Return the (X, Y) coordinate for the center point of the cell that contains the specified text.  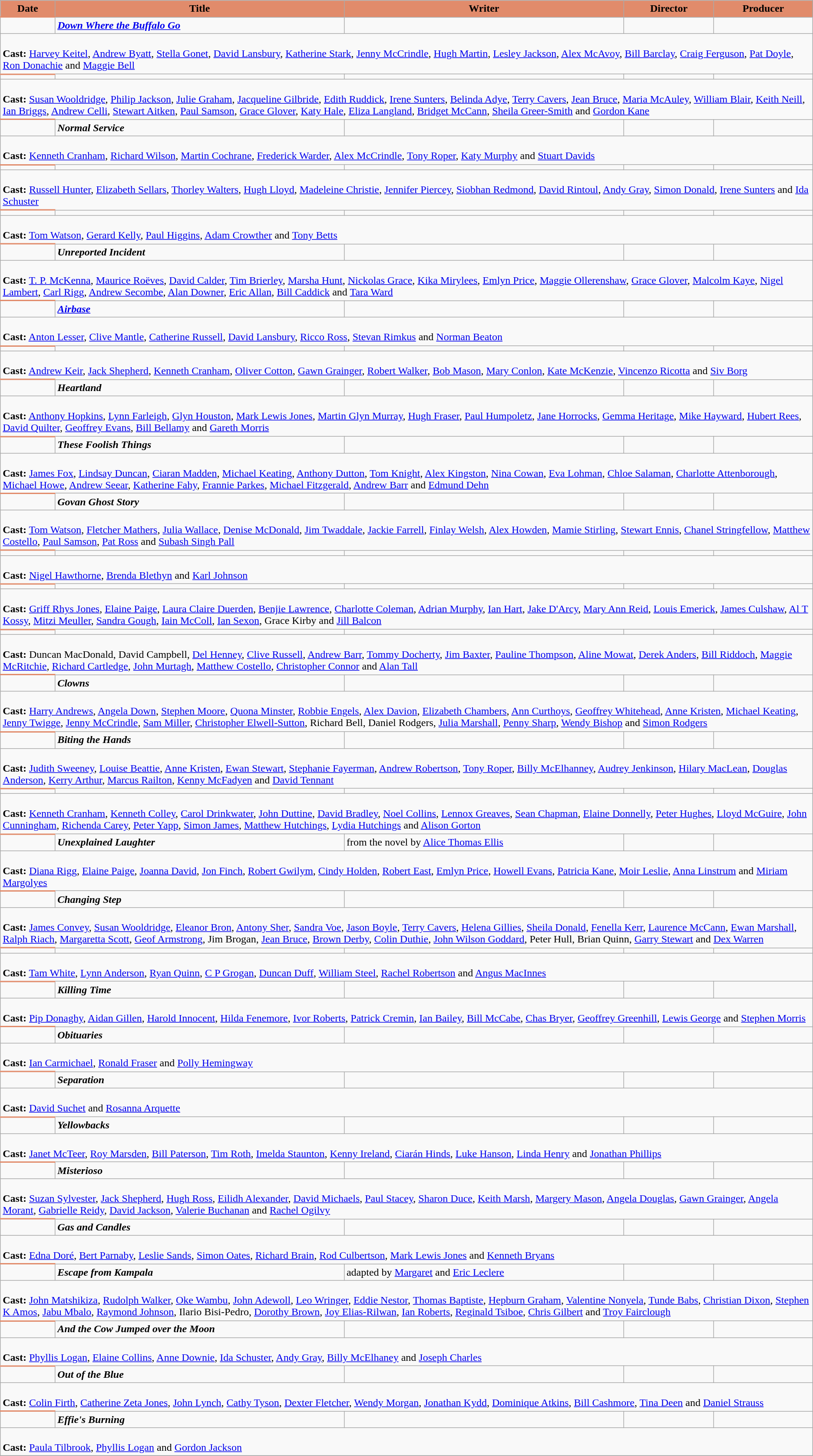
Govan Ghost Story (200, 501)
Changing Step (200, 899)
Cast: Edna Doré, Bert Parnaby, Leslie Sands, Simon Oates, Richard Brain, Rod Culbertson, Mark Lewis Jones and Kenneth Bryans (406, 1250)
Heartland (200, 388)
Out of the Blue (200, 1374)
Director (669, 9)
Cast: Kenneth Cranham, Richard Wilson, Martin Cochrane, Frederick Warder, Alex McCrindle, Tony Roper, Katy Murphy and Stuart Davids (406, 150)
Title (200, 9)
Cast: Tam White, Lynn Anderson, Ryan Quinn, C P Grogan, Duncan Duff, William Steel, Rachel Robertson and Angus MacInnes (406, 967)
Misterioso (200, 1170)
Yellowbacks (200, 1125)
Writer (484, 9)
Clowns (200, 683)
Escape from Kampala (200, 1272)
Cast: Ian Carmichael, Ronald Fraser and Polly Hemingway (406, 1058)
And the Cow Jumped over the Moon (200, 1329)
Normal Service (200, 128)
These Foolish Things (200, 444)
Cast: David Suchet and Rosanna Arquette (406, 1103)
Killing Time (200, 990)
Cast: Phyllis Logan, Elaine Collins, Anne Downie, Ida Schuster, Andy Gray, Billy McElhaney and Joseph Charles (406, 1352)
Cast: Paula Tilbrook, Phyllis Logan and Gordon Jackson (406, 1442)
Effie's Burning (200, 1420)
Airbase (200, 309)
Unreported Incident (200, 252)
adapted by Margaret and Eric Leclere (484, 1272)
Gas and Candles (200, 1227)
Unexplained Laughter (200, 842)
Producer (763, 9)
Date (28, 9)
Cast: Tom Watson, Gerard Kelly, Paul Higgins, Adam Crowther and Tony Betts (406, 229)
Obituaries (200, 1035)
Separation (200, 1080)
Cast: Nigel Hawthorne, Brenda Blethyn and Karl Johnson (406, 570)
from the novel by Alice Thomas Ellis (484, 842)
Down Where the Buffalo Go (200, 26)
Cast: Anton Lesser, Clive Mantle, Catherine Russell, David Lansbury, Ricco Ross, Stevan Rimkus and Norman Beaton (406, 332)
Biting the Hands (200, 740)
